Output the (x, y) coordinate of the center of the cell containing the given text.  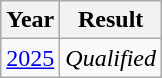
2025 (30, 58)
Qualified (111, 58)
Year (30, 20)
Result (111, 20)
